For the text-containing cell, return its midpoint in [x, y] coordinate format. 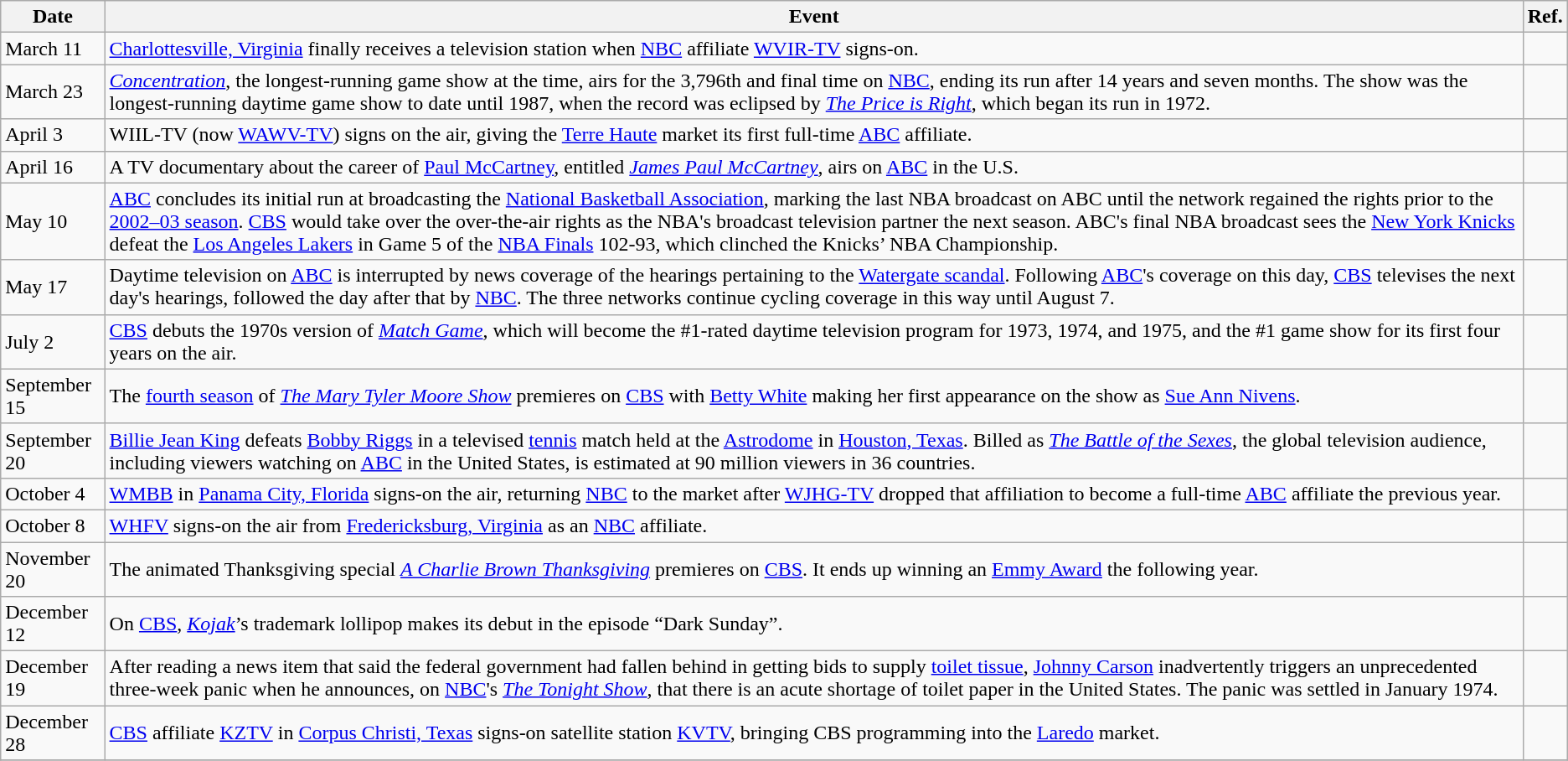
Event [814, 17]
WHFV signs-on the air from Fredericksburg, Virginia as an NBC affiliate. [814, 525]
December 28 [53, 733]
A TV documentary about the career of Paul McCartney, entitled James Paul McCartney, airs on ABC in the U.S. [814, 167]
September 20 [53, 451]
Ref. [1545, 17]
March 11 [53, 49]
CBS affiliate KZTV in Corpus Christi, Texas signs-on satellite station KVTV, bringing CBS programming into the Laredo market. [814, 733]
April 16 [53, 167]
Charlottesville, Virginia finally receives a television station when NBC affiliate WVIR-TV signs-on. [814, 49]
April 3 [53, 135]
September 15 [53, 396]
On CBS, Kojak’s trademark lollipop makes its debut in the episode “Dark Sunday”. [814, 624]
November 20 [53, 568]
December 12 [53, 624]
WIIL-TV (now WAWV-TV) signs on the air, giving the Terre Haute market its first full-time ABC affiliate. [814, 135]
Date [53, 17]
October 4 [53, 494]
July 2 [53, 342]
The fourth season of The Mary Tyler Moore Show premieres on CBS with Betty White making her first appearance on the show as Sue Ann Nivens. [814, 396]
October 8 [53, 525]
May 10 [53, 221]
May 17 [53, 287]
December 19 [53, 679]
March 23 [53, 92]
The animated Thanksgiving special A Charlie Brown Thanksgiving premieres on CBS. It ends up winning an Emmy Award the following year. [814, 568]
